Capture the cell that displays the provided text and extract its (x, y) central coordinate. 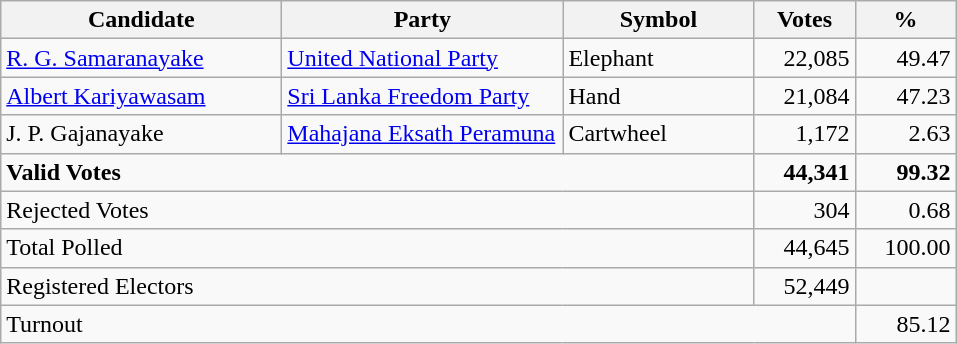
Cartwheel (658, 134)
44,341 (804, 172)
R. G. Samaranayake (142, 58)
Albert Kariyawasam (142, 96)
Mahajana Eksath Peramuna (422, 134)
Sri Lanka Freedom Party (422, 96)
44,645 (804, 248)
Valid Votes (378, 172)
Votes (804, 20)
304 (804, 210)
22,085 (804, 58)
Party (422, 20)
52,449 (804, 286)
Elephant (658, 58)
99.32 (906, 172)
Total Polled (378, 248)
1,172 (804, 134)
21,084 (804, 96)
Rejected Votes (378, 210)
2.63 (906, 134)
47.23 (906, 96)
United National Party (422, 58)
Symbol (658, 20)
Turnout (428, 324)
Candidate (142, 20)
49.47 (906, 58)
100.00 (906, 248)
Hand (658, 96)
Registered Electors (378, 286)
J. P. Gajanayake (142, 134)
% (906, 20)
0.68 (906, 210)
85.12 (906, 324)
